Return (X, Y) of the center of cell containing provided text 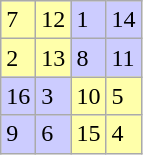
8 (88, 58)
7 (18, 20)
1 (88, 20)
15 (88, 134)
11 (124, 58)
6 (54, 134)
16 (18, 96)
12 (54, 20)
10 (88, 96)
14 (124, 20)
5 (124, 96)
2 (18, 58)
13 (54, 58)
9 (18, 134)
3 (54, 96)
4 (124, 134)
